Identify which cell holds the provided text, then report its (x, y) central coordinate. 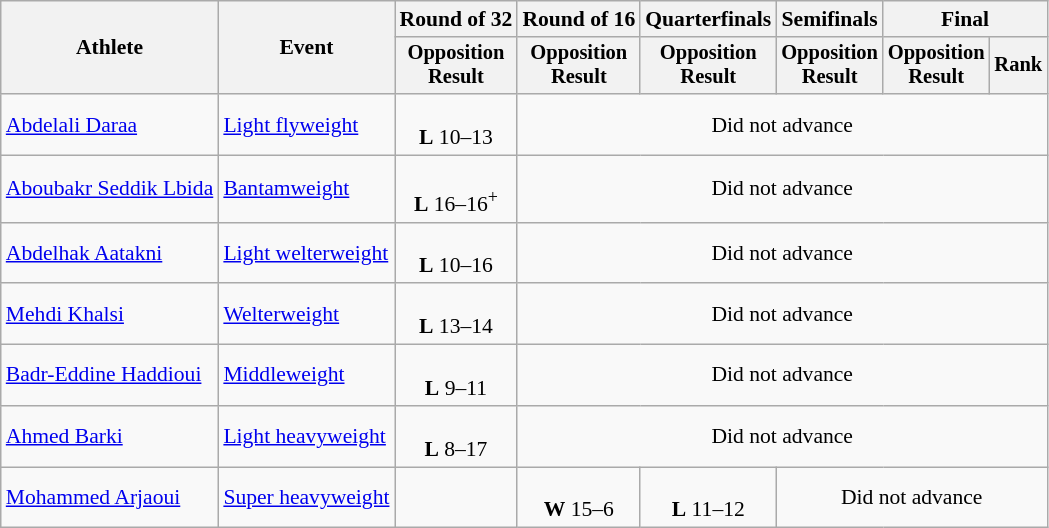
Bantamweight (306, 190)
Round of 32 (456, 19)
Mohammed Arjaoui (110, 498)
Rank (1018, 66)
Welterweight (306, 314)
Light heavyweight (306, 436)
Light welterweight (306, 252)
L 10–13 (456, 124)
Abdelhak Aatakni (110, 252)
Round of 16 (578, 19)
Athlete (110, 48)
L 10–16 (456, 252)
Event (306, 48)
L 16–16+ (456, 190)
Semifinals (830, 19)
L 9–11 (456, 376)
Middleweight (306, 376)
Ahmed Barki (110, 436)
W 15–6 (578, 498)
Final (965, 19)
L 11–12 (708, 498)
Quarterfinals (708, 19)
Aboubakr Seddik Lbida (110, 190)
L 8–17 (456, 436)
L 13–14 (456, 314)
Light flyweight (306, 124)
Super heavyweight (306, 498)
Abdelali Daraa (110, 124)
Badr-Eddine Haddioui (110, 376)
Mehdi Khalsi (110, 314)
